Identify which cell holds the provided text, then report its [X, Y] central coordinate. 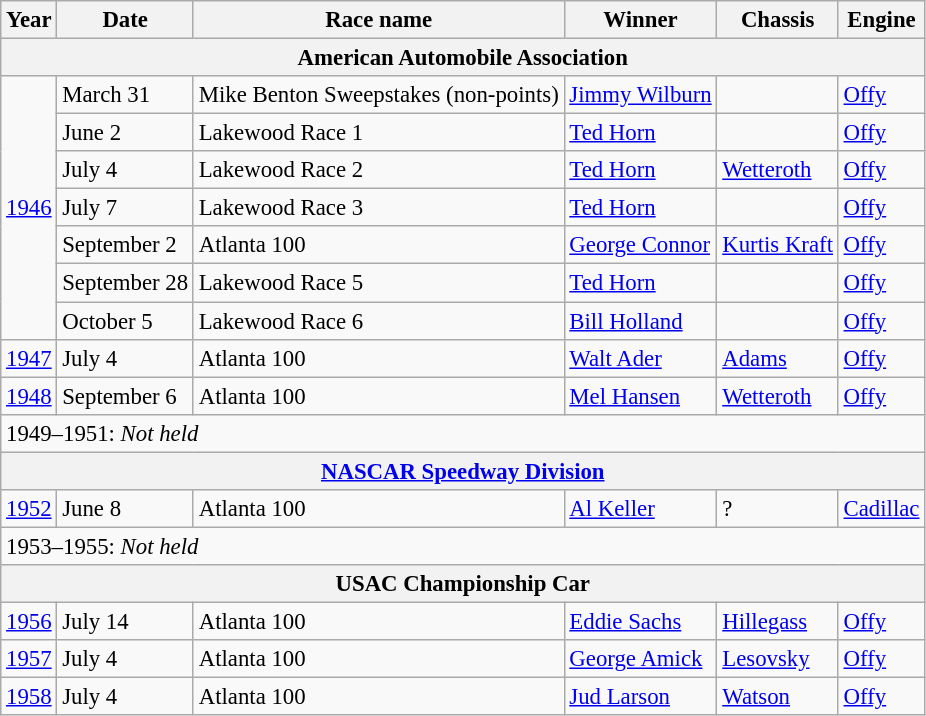
Jimmy Wilburn [640, 95]
Engine [882, 20]
1952 [29, 509]
June 2 [125, 133]
Al Keller [640, 509]
July 7 [125, 208]
USAC Championship Car [463, 584]
Mel Hansen [640, 396]
NASCAR Speedway Division [463, 471]
Kurtis Kraft [778, 245]
Lesovsky [778, 659]
Lakewood Race 5 [378, 283]
1956 [29, 621]
George Connor [640, 245]
Lakewood Race 1 [378, 133]
October 5 [125, 321]
Eddie Sachs [640, 621]
1957 [29, 659]
American Automobile Association [463, 58]
September 6 [125, 396]
1953–1955: Not held [463, 546]
Adams [778, 358]
Mike Benton Sweepstakes (non-points) [378, 95]
Cadillac [882, 509]
1948 [29, 396]
1947 [29, 358]
George Amick [640, 659]
July 14 [125, 621]
Chassis [778, 20]
Year [29, 20]
? [778, 509]
Watson [778, 697]
Lakewood Race 2 [378, 170]
September 28 [125, 283]
June 8 [125, 509]
March 31 [125, 95]
Lakewood Race 3 [378, 208]
1949–1951: Not held [463, 433]
September 2 [125, 245]
Bill Holland [640, 321]
1958 [29, 697]
Jud Larson [640, 697]
1946 [29, 208]
Date [125, 20]
Race name [378, 20]
Winner [640, 20]
Walt Ader [640, 358]
Hillegass [778, 621]
Lakewood Race 6 [378, 321]
